Locate the cell with the specified text and output its (x, y) center coordinate. 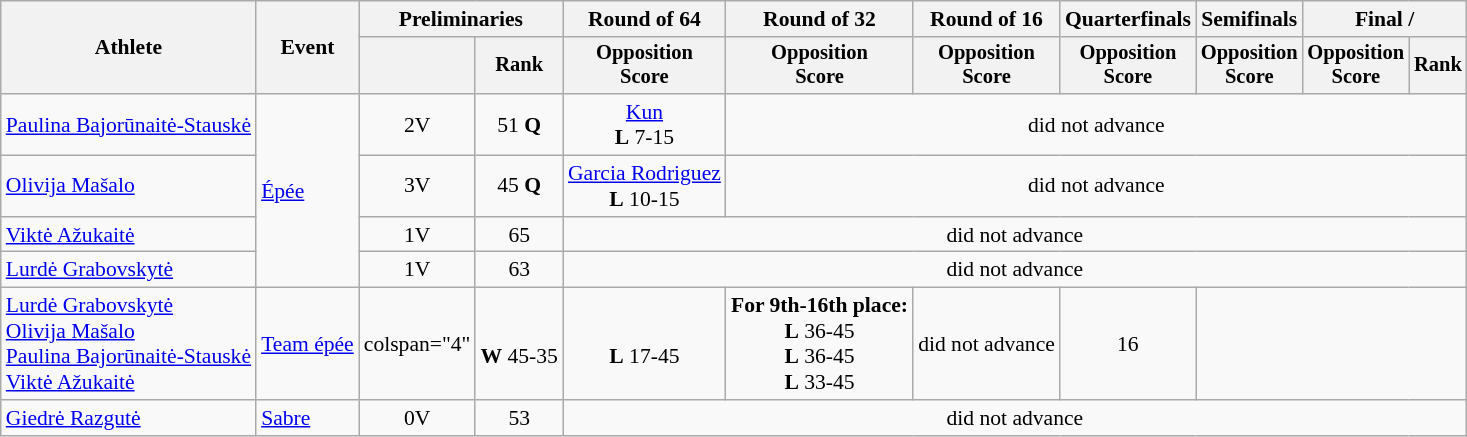
colspan="4" (418, 344)
Paulina Bajorūnaitė-Stauskė (128, 124)
0V (418, 418)
Olivija Mašalo (128, 186)
Giedrė Razgutė (128, 418)
51 Q (518, 124)
Round of 16 (986, 19)
Round of 64 (644, 19)
W 45-35 (518, 344)
2V (418, 124)
Team épée (308, 344)
Semifinals (1250, 19)
Viktė Ažukaitė (128, 235)
For 9th-16th place: L 36-45 L 36-45 L 33-45 (820, 344)
3V (418, 186)
63 (518, 270)
Quarterfinals (1128, 19)
Final / (1384, 19)
Sabre (308, 418)
Preliminaries (461, 19)
65 (518, 235)
45 Q (518, 186)
Athlete (128, 48)
Lurdė Grabovskytė (128, 270)
L 17-45 (644, 344)
Event (308, 48)
Garcia Rodriguez L 10-15 (644, 186)
Round of 32 (820, 19)
16 (1128, 344)
Kun L 7-15 (644, 124)
53 (518, 418)
Lurdė GrabovskytėOlivija MašaloPaulina Bajorūnaitė-StauskėViktė Ažukaitė (128, 344)
Épée (308, 191)
